Capture the cell that displays the provided text and extract its (x, y) central coordinate. 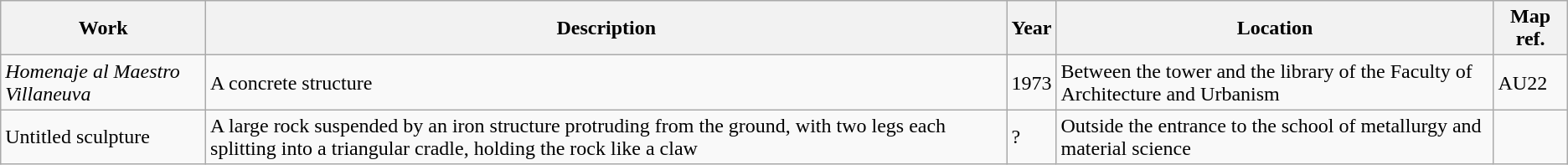
Description (606, 28)
AU22 (1530, 82)
Outside the entrance to the school of metallurgy and material science (1275, 137)
Location (1275, 28)
Untitled sculpture (104, 137)
Map ref. (1530, 28)
1973 (1032, 82)
Homenaje al Maestro Villaneuva (104, 82)
Between the tower and the library of the Faculty of Architecture and Urbanism (1275, 82)
Work (104, 28)
Year (1032, 28)
A concrete structure (606, 82)
? (1032, 137)
